Return the [X, Y] coordinate for the center point of the cell that contains the specified text.  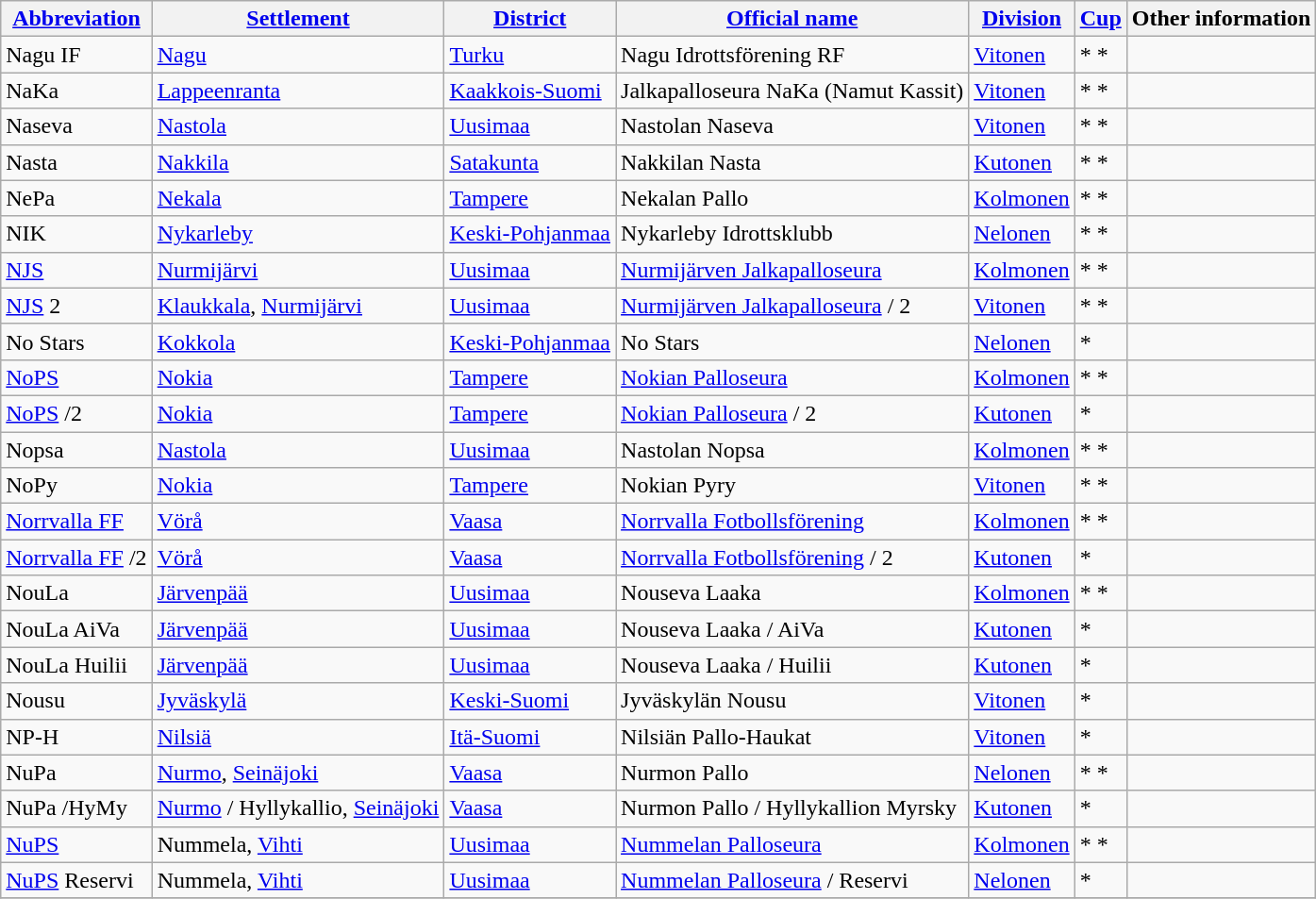
District [530, 19]
Nasta [76, 162]
Nakkilan Nasta [792, 162]
NouLa AiVa [76, 629]
Nokian Palloseura [792, 377]
Nurmijärvi [298, 270]
NouLa Huilii [76, 665]
NoPS /2 [76, 413]
Nopsa [76, 450]
Turku [530, 55]
NIK [76, 234]
Nouseva Laaka [792, 593]
Nummelan Palloseura / Reservi [792, 880]
Klaukkala, Nurmijärvi [298, 306]
Naseva [76, 126]
Nouseva Laaka / Huilii [792, 665]
Nastolan Nopsa [792, 450]
Nekala [298, 198]
Official name [792, 19]
NuPa [76, 773]
NuPS Reservi [76, 880]
Nakkila [298, 162]
Nurmijärven Jalkapalloseura / 2 [792, 306]
Kokkola [298, 341]
Lappeenranta [298, 91]
NuPS [76, 844]
Satakunta [530, 162]
Itä-Suomi [530, 737]
Nurmon Pallo / Hyllykallion Myrsky [792, 808]
Keski-Suomi [530, 701]
Nykarleby [298, 234]
Norrvalla Fotbollsförening [792, 522]
Nokian Pyry [792, 486]
NuPa /HyMy [76, 808]
Kaakkois-Suomi [530, 91]
Jalkapalloseura NaKa (Namut Kassit) [792, 91]
Nagu Idrottsförening RF [792, 55]
Nurmo / Hyllykallio, Seinäjoki [298, 808]
Nummelan Palloseura [792, 844]
Nekalan Pallo [792, 198]
Division [1022, 19]
Jyväskylä [298, 701]
Nurmo, Seinäjoki [298, 773]
Nouseva Laaka / AiVa [792, 629]
NePa [76, 198]
NaKa [76, 91]
NJS 2 [76, 306]
Nousu [76, 701]
Nurmijärven Jalkapalloseura [792, 270]
Norrvalla FF [76, 522]
Settlement [298, 19]
Jyväskylän Nousu [792, 701]
Nastolan Naseva [792, 126]
Nurmon Pallo [792, 773]
Norrvalla Fotbollsförening / 2 [792, 558]
Abbreviation [76, 19]
Nilsiä [298, 737]
Nokian Palloseura / 2 [792, 413]
NoPS [76, 377]
NP-H [76, 737]
Nilsiän Pallo-Haukat [792, 737]
NouLa [76, 593]
NJS [76, 270]
Nykarleby Idrottsklubb [792, 234]
Cup [1100, 19]
Norrvalla FF /2 [76, 558]
Other information [1221, 19]
Nagu [298, 55]
NoPy [76, 486]
Nagu IF [76, 55]
